Return the [x, y] coordinate for the center point of the cell that contains the specified text.  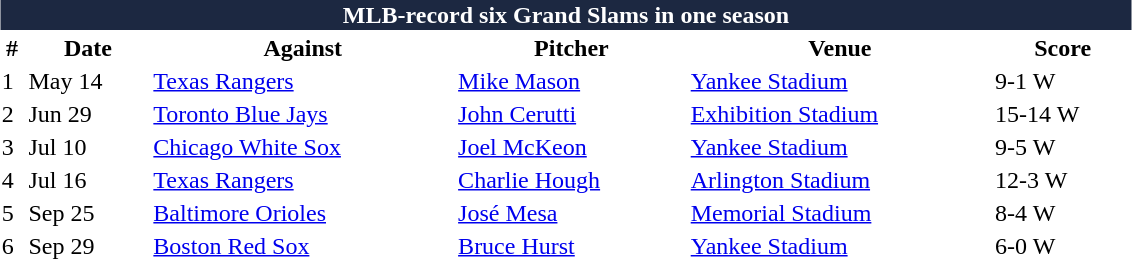
Score [1063, 48]
Chicago White Sox [303, 147]
Jun 29 [88, 114]
2 [12, 114]
Joel McKeon [572, 147]
4 [12, 180]
Jul 16 [88, 180]
MLB-record six Grand Slams in one season [566, 15]
Date [88, 48]
Against [303, 48]
12-3 W [1063, 180]
3 [12, 147]
Jul 10 [88, 147]
15-14 W [1063, 114]
# [12, 48]
Arlington Stadium [840, 180]
John Cerutti [572, 114]
5 [12, 213]
Sep 25 [88, 213]
Charlie Hough [572, 180]
Memorial Stadium [840, 213]
1 [12, 81]
Venue [840, 48]
Baltimore Orioles [303, 213]
José Mesa [572, 213]
Mike Mason [572, 81]
May 14 [88, 81]
Pitcher [572, 48]
8-4 W [1063, 213]
Toronto Blue Jays [303, 114]
9-5 W [1063, 147]
9-1 W [1063, 81]
Exhibition Stadium [840, 114]
